Detect which cell encompasses the target text, then output its (X, Y) center coordinate. 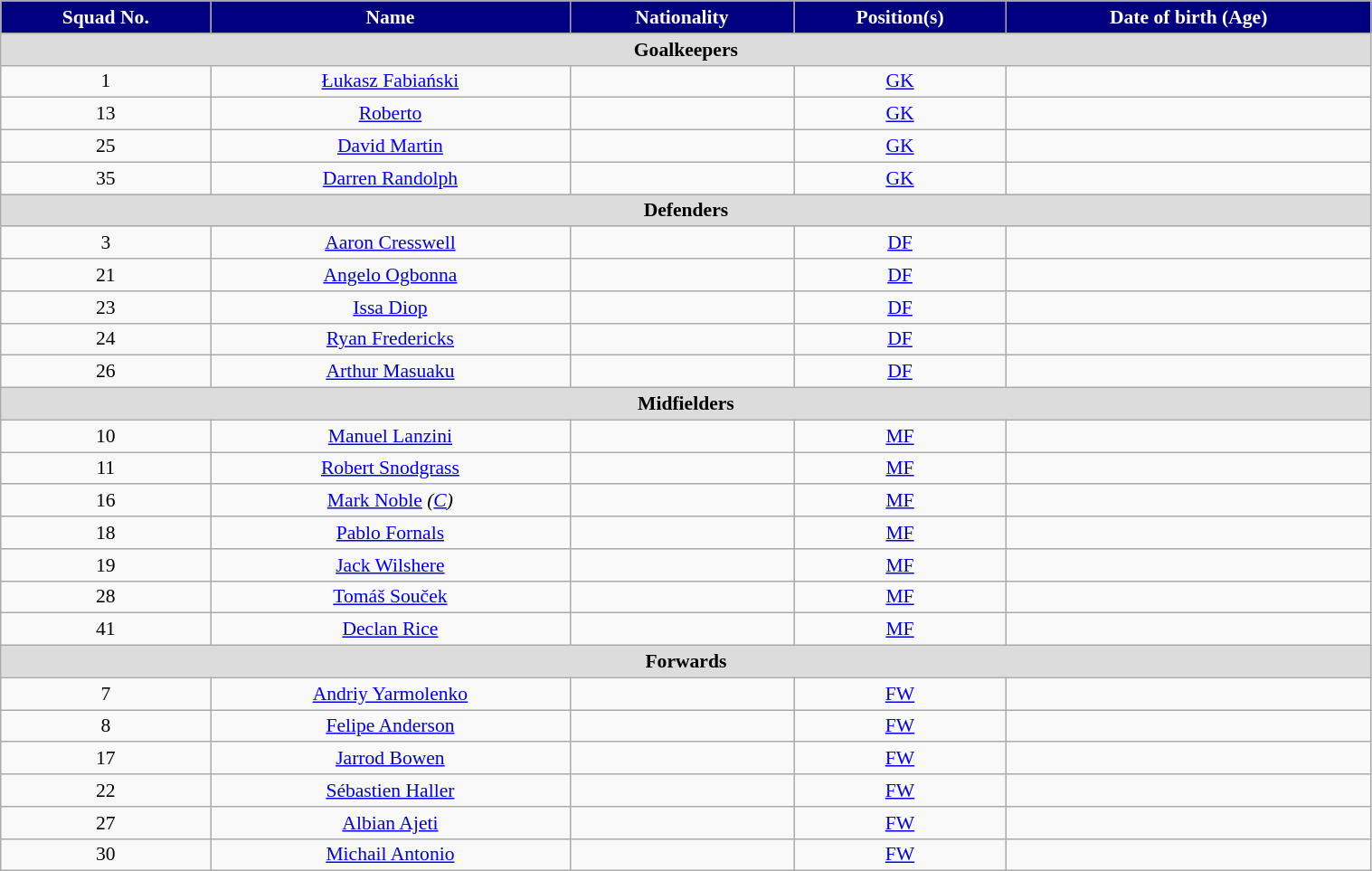
10 (106, 436)
18 (106, 533)
24 (106, 339)
Tomáš Souček (391, 597)
Declan Rice (391, 630)
Angelo Ogbonna (391, 275)
28 (106, 597)
8 (106, 726)
Midfielders (686, 404)
3 (106, 243)
Name (391, 17)
Defenders (686, 211)
Albian Ajeti (391, 823)
Darren Randolph (391, 178)
Roberto (391, 114)
26 (106, 372)
Manuel Lanzini (391, 436)
7 (106, 694)
Michail Antonio (391, 855)
Nationality (682, 17)
Andriy Yarmolenko (391, 694)
Ryan Fredericks (391, 339)
1 (106, 81)
Mark Noble (C) (391, 501)
David Martin (391, 147)
Forwards (686, 662)
Date of birth (Age) (1188, 17)
Sébastien Haller (391, 791)
30 (106, 855)
Jarrod Bowen (391, 759)
Squad No. (106, 17)
Arthur Masuaku (391, 372)
35 (106, 178)
Felipe Anderson (391, 726)
22 (106, 791)
Issa Diop (391, 308)
Goalkeepers (686, 50)
Robert Snodgrass (391, 469)
27 (106, 823)
Pablo Fornals (391, 533)
25 (106, 147)
Aaron Cresswell (391, 243)
21 (106, 275)
Łukasz Fabiański (391, 81)
11 (106, 469)
13 (106, 114)
41 (106, 630)
23 (106, 308)
Jack Wilshere (391, 565)
19 (106, 565)
Position(s) (901, 17)
17 (106, 759)
16 (106, 501)
